Return (x, y) of the center of cell containing provided text 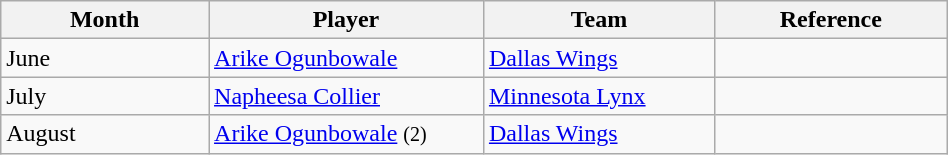
Napheesa Collier (346, 96)
Arike Ogunbowale (2) (346, 134)
Team (598, 20)
Month (105, 20)
July (105, 96)
June (105, 58)
Player (346, 20)
August (105, 134)
Arike Ogunbowale (346, 58)
Minnesota Lynx (598, 96)
Reference (830, 20)
